For the text-containing cell, return its midpoint in [x, y] coordinate format. 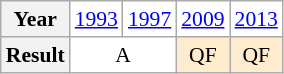
1997 [150, 19]
2013 [256, 19]
2009 [202, 19]
A [124, 55]
1993 [96, 19]
Year [36, 19]
Result [36, 55]
